Search for the cell housing the specified text and yield its (x, y) center coordinate. 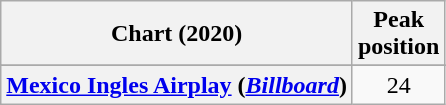
Peakposition (398, 34)
24 (398, 85)
Chart (2020) (177, 34)
Mexico Ingles Airplay (Billboard) (177, 85)
